Detect which cell encompasses the target text, then output its (x, y) center coordinate. 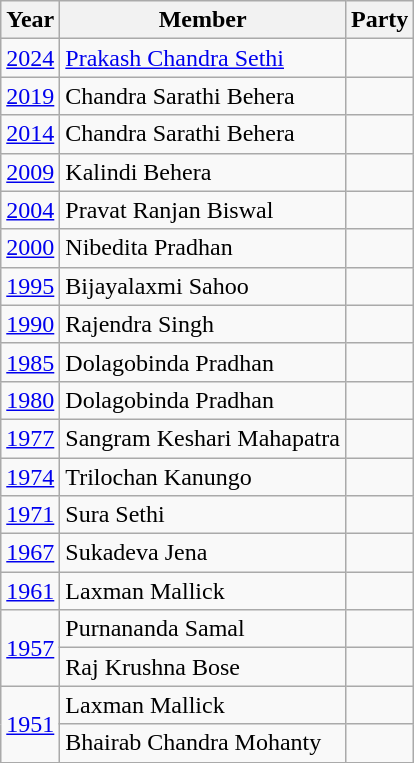
Member (203, 20)
Year (30, 20)
2024 (30, 58)
Sukadeva Jena (203, 553)
Party (379, 20)
Trilochan Kanungo (203, 477)
Rajendra Singh (203, 324)
1951 (30, 724)
1995 (30, 286)
1990 (30, 324)
2009 (30, 172)
1985 (30, 362)
Pravat Ranjan Biswal (203, 210)
Bijayalaxmi Sahoo (203, 286)
2019 (30, 96)
2000 (30, 248)
1977 (30, 438)
1974 (30, 477)
Prakash Chandra Sethi (203, 58)
Raj Krushna Bose (203, 667)
Bhairab Chandra Mohanty (203, 743)
2004 (30, 210)
1961 (30, 591)
2014 (30, 134)
Sangram Keshari Mahapatra (203, 438)
1971 (30, 515)
1957 (30, 648)
Sura Sethi (203, 515)
1967 (30, 553)
1980 (30, 400)
Purnananda Samal (203, 629)
Kalindi Behera (203, 172)
Nibedita Pradhan (203, 248)
